Provide the [x, y] coordinate of the cell's center where the given text is located.  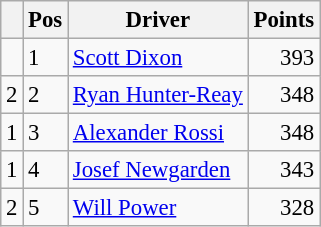
Will Power [158, 208]
Scott Dixon [158, 58]
5 [46, 208]
Pos [46, 20]
393 [284, 58]
343 [284, 170]
Points [284, 20]
328 [284, 208]
Alexander Rossi [158, 133]
3 [46, 133]
Josef Newgarden [158, 170]
Driver [158, 20]
4 [46, 170]
Ryan Hunter-Reay [158, 95]
